Provide the (X, Y) coordinate of the cell's center where the given text is located.  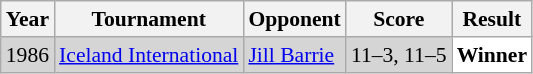
Tournament (148, 19)
1986 (28, 55)
Winner (492, 55)
Iceland International (148, 55)
Result (492, 19)
11–3, 11–5 (399, 55)
Jill Barrie (294, 55)
Score (399, 19)
Year (28, 19)
Opponent (294, 19)
